Return [X, Y] of the center of cell containing provided text 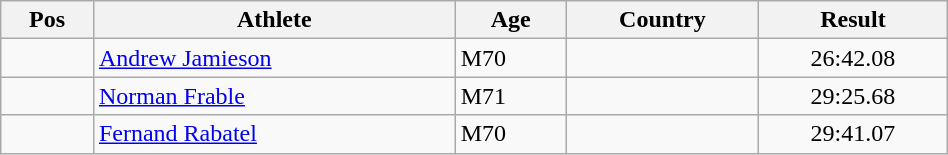
Result [854, 20]
M71 [510, 96]
Athlete [274, 20]
26:42.08 [854, 58]
Andrew Jamieson [274, 58]
29:25.68 [854, 96]
Country [662, 20]
Fernand Rabatel [274, 134]
29:41.07 [854, 134]
Age [510, 20]
Pos [48, 20]
Norman Frable [274, 96]
